Provide the (x, y) coordinate of the cell's center where the given text is located.  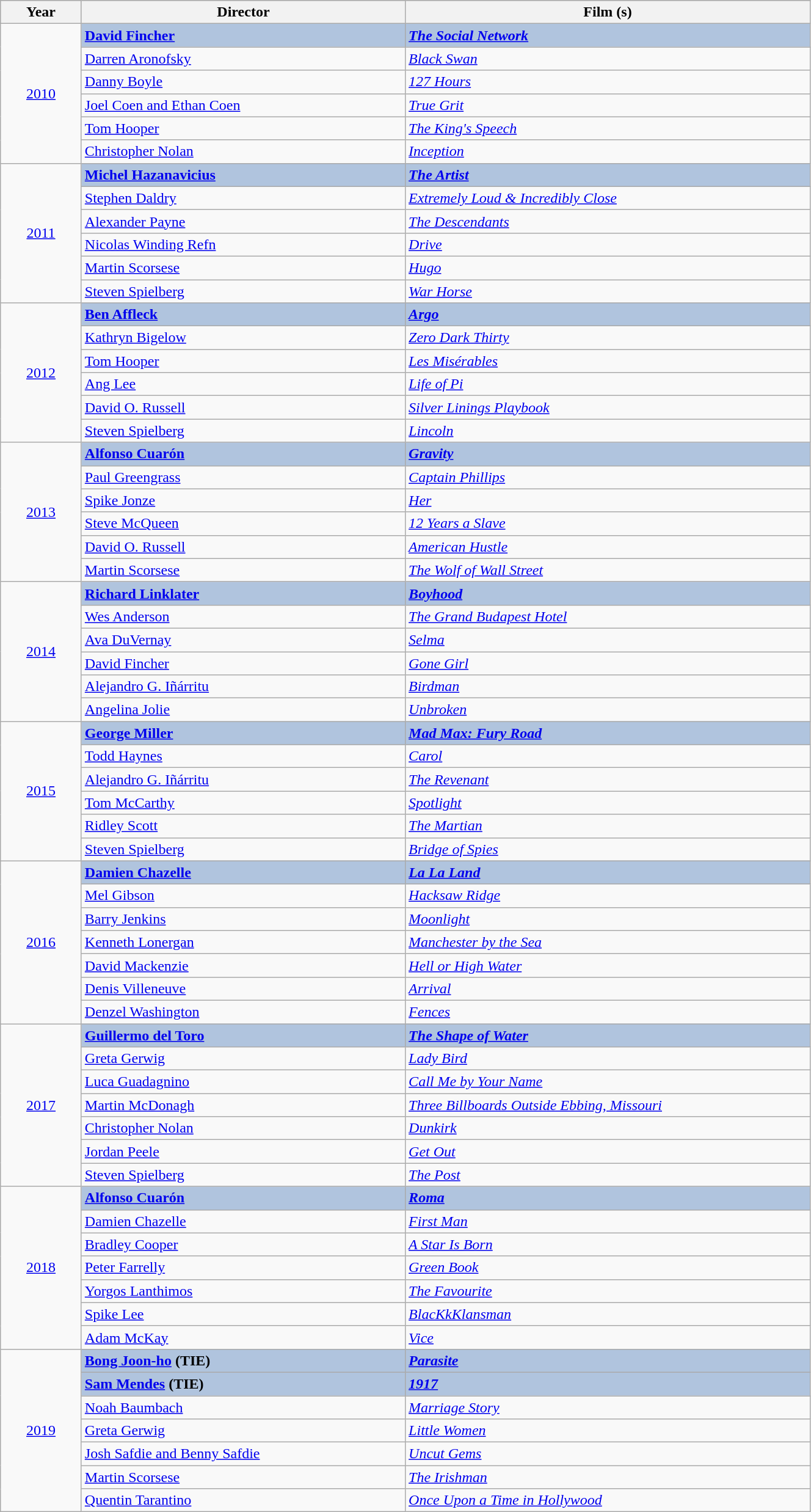
Paul Greengrass (243, 477)
1917 (608, 1384)
Argo (608, 315)
Noah Baumbach (243, 1407)
The King's Speech (608, 128)
Silver Linings Playbook (608, 407)
First Man (608, 1221)
Denzel Washington (243, 1012)
Ava DuVernay (243, 640)
George Miller (243, 733)
Denis Villeneuve (243, 988)
Lady Bird (608, 1059)
Adam McKay (243, 1337)
Peter Farrelly (243, 1268)
Roma (608, 1198)
Ben Affleck (243, 315)
Ridley Scott (243, 826)
127 Hours (608, 82)
Joel Coen and Ethan Coen (243, 105)
Black Swan (608, 59)
David Mackenzie (243, 965)
Jordan Peele (243, 1152)
Spike Jonze (243, 500)
The Post (608, 1175)
Luca Guadagnino (243, 1082)
Dunkirk (608, 1128)
The Social Network (608, 35)
Film (s) (608, 12)
Year (42, 12)
The Irishman (608, 1477)
Extremely Loud & Incredibly Close (608, 198)
Once Upon a Time in Hollywood (608, 1500)
Michel Hazanavicius (243, 175)
Gravity (608, 454)
Bradley Cooper (243, 1244)
2013 (42, 512)
Mel Gibson (243, 896)
Drive (608, 244)
Carol (608, 756)
2017 (42, 1105)
Nicolas Winding Refn (243, 244)
Fences (608, 1012)
Richard Linklater (243, 593)
Life of Pi (608, 384)
Parasite (608, 1360)
Stephen Daldry (243, 198)
Her (608, 500)
Three Billboards Outside Ebbing, Missouri (608, 1105)
Darren Aronofsky (243, 59)
The Revenant (608, 780)
Danny Boyle (243, 82)
12 Years a Slave (608, 524)
War Horse (608, 291)
Martin McDonagh (243, 1105)
Kenneth Lonergan (243, 942)
Uncut Gems (608, 1454)
Barry Jenkins (243, 919)
Angelina Jolie (243, 710)
BlacKkKlansman (608, 1314)
The Grand Budapest Hotel (608, 616)
Spike Lee (243, 1314)
Spotlight (608, 803)
Captain Phillips (608, 477)
The Descendants (608, 221)
Hacksaw Ridge (608, 896)
Vice (608, 1337)
Call Me by Your Name (608, 1082)
The Favourite (608, 1291)
Selma (608, 640)
Get Out (608, 1152)
Little Women (608, 1431)
Boyhood (608, 593)
La La Land (608, 872)
Steve McQueen (243, 524)
Marriage Story (608, 1407)
2014 (42, 651)
True Grit (608, 105)
The Artist (608, 175)
Director (243, 12)
Wes Anderson (243, 616)
Hell or High Water (608, 965)
2019 (42, 1430)
Moonlight (608, 919)
The Shape of Water (608, 1035)
Les Misérables (608, 361)
Inception (608, 152)
American Hustle (608, 547)
Manchester by the Sea (608, 942)
2016 (42, 942)
The Martian (608, 826)
Zero Dark Thirty (608, 338)
Ang Lee (243, 384)
Quentin Tarantino (243, 1500)
Josh Safdie and Benny Safdie (243, 1454)
Gone Girl (608, 663)
Sam Mendes (TIE) (243, 1384)
Mad Max: Fury Road (608, 733)
Kathryn Bigelow (243, 338)
Birdman (608, 687)
Unbroken (608, 710)
Hugo (608, 268)
Green Book (608, 1268)
2015 (42, 791)
Yorgos Lanthimos (243, 1291)
2012 (42, 373)
The Wolf of Wall Street (608, 570)
Lincoln (608, 431)
Tom McCarthy (243, 803)
2011 (42, 233)
2018 (42, 1268)
Alexander Payne (243, 221)
A Star Is Born (608, 1244)
Guillermo del Toro (243, 1035)
Bong Joon-ho (TIE) (243, 1360)
2010 (42, 93)
Todd Haynes (243, 756)
Bridge of Spies (608, 849)
Arrival (608, 988)
